Extract the (x, y) coordinate from the center of the cell holding the provided text.  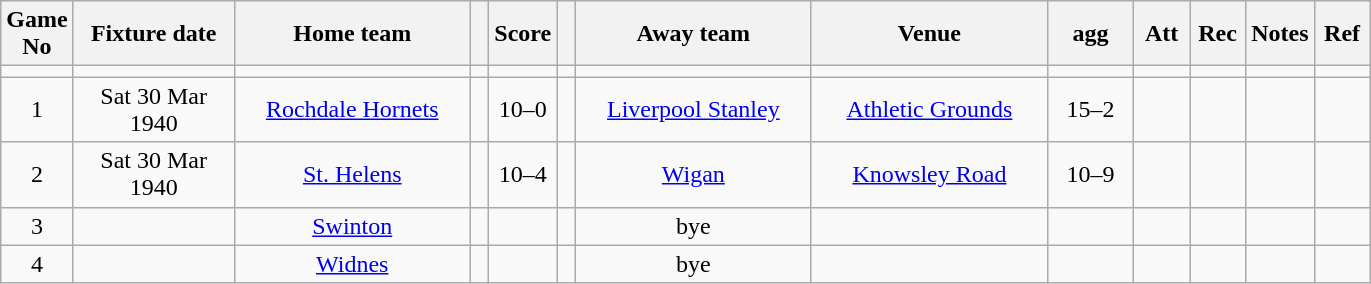
Widnes (352, 264)
Rochdale Hornets (352, 110)
3 (37, 226)
10–9 (1090, 174)
Knowsley Road (929, 174)
Wigan (693, 174)
Fixture date (154, 34)
Swinton (352, 226)
Notes (1280, 34)
Ref (1342, 34)
St. Helens (352, 174)
10–4 (523, 174)
10–0 (523, 110)
15–2 (1090, 110)
2 (37, 174)
Home team (352, 34)
agg (1090, 34)
4 (37, 264)
1 (37, 110)
Score (523, 34)
Away team (693, 34)
Athletic Grounds (929, 110)
Venue (929, 34)
Att (1162, 34)
Rec (1218, 34)
Game No (37, 34)
Liverpool Stanley (693, 110)
